Identify which cell holds the provided text, then report its (X, Y) central coordinate. 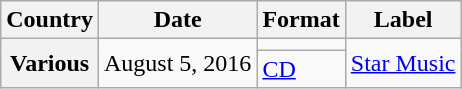
Star Music (403, 64)
CD (301, 69)
August 5, 2016 (177, 64)
Various (50, 64)
Country (50, 20)
Label (403, 20)
Date (177, 20)
Format (301, 20)
